Pinpoint the cell where the given text exists, returning its [X, Y] midpoint coordinate. 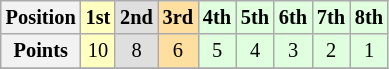
1 [369, 51]
1st [98, 17]
10 [98, 51]
Position [41, 17]
2nd [136, 17]
Points [41, 51]
4th [217, 17]
5th [255, 17]
8 [136, 51]
3 [293, 51]
3rd [178, 17]
4 [255, 51]
7th [331, 17]
6th [293, 17]
6 [178, 51]
5 [217, 51]
2 [331, 51]
8th [369, 17]
